Return the (X, Y) coordinate for the center point of the cell that contains the specified text.  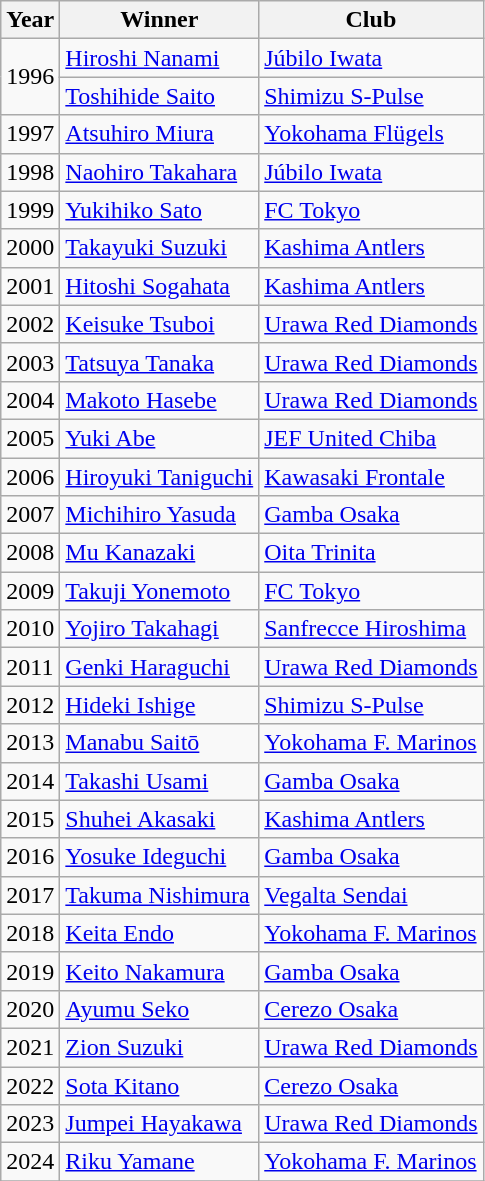
Riku Yamane (160, 1162)
Hiroyuki Taniguchi (160, 477)
1996 (30, 77)
2010 (30, 629)
Toshihide Saito (160, 96)
2019 (30, 971)
Genki Haraguchi (160, 667)
Takuji Yonemoto (160, 591)
Mu Kanazaki (160, 553)
Yuki Abe (160, 438)
Takashi Usami (160, 781)
Michihiro Yasuda (160, 515)
2000 (30, 248)
Ayumu Seko (160, 1009)
2016 (30, 857)
Takuma Nishimura (160, 895)
2003 (30, 362)
2012 (30, 705)
Kawasaki Frontale (371, 477)
Hitoshi Sogahata (160, 286)
2021 (30, 1047)
Makoto Hasebe (160, 400)
Keito Nakamura (160, 971)
Manabu Saitō (160, 743)
Zion Suzuki (160, 1047)
Winner (160, 20)
Yukihiko Sato (160, 210)
Yosuke Ideguchi (160, 857)
2023 (30, 1124)
2004 (30, 400)
Naohiro Takahara (160, 172)
Sanfrecce Hiroshima (371, 629)
2011 (30, 667)
2009 (30, 591)
2015 (30, 819)
JEF United Chiba (371, 438)
Keita Endo (160, 933)
Keisuke Tsuboi (160, 324)
Hiroshi Nanami (160, 58)
2018 (30, 933)
Atsuhiro Miura (160, 134)
Yokohama Flügels (371, 134)
Yojiro Takahagi (160, 629)
2017 (30, 895)
2007 (30, 515)
2022 (30, 1085)
1998 (30, 172)
Oita Trinita (371, 553)
Club (371, 20)
Sota Kitano (160, 1085)
Jumpei Hayakawa (160, 1124)
Takayuki Suzuki (160, 248)
Hideki Ishige (160, 705)
Vegalta Sendai (371, 895)
2008 (30, 553)
Tatsuya Tanaka (160, 362)
2002 (30, 324)
2014 (30, 781)
Year (30, 20)
Shuhei Akasaki (160, 819)
1997 (30, 134)
2013 (30, 743)
2020 (30, 1009)
2001 (30, 286)
2024 (30, 1162)
2006 (30, 477)
2005 (30, 438)
1999 (30, 210)
